Provide the [X, Y] coordinate of the cell's center where the given text is located.  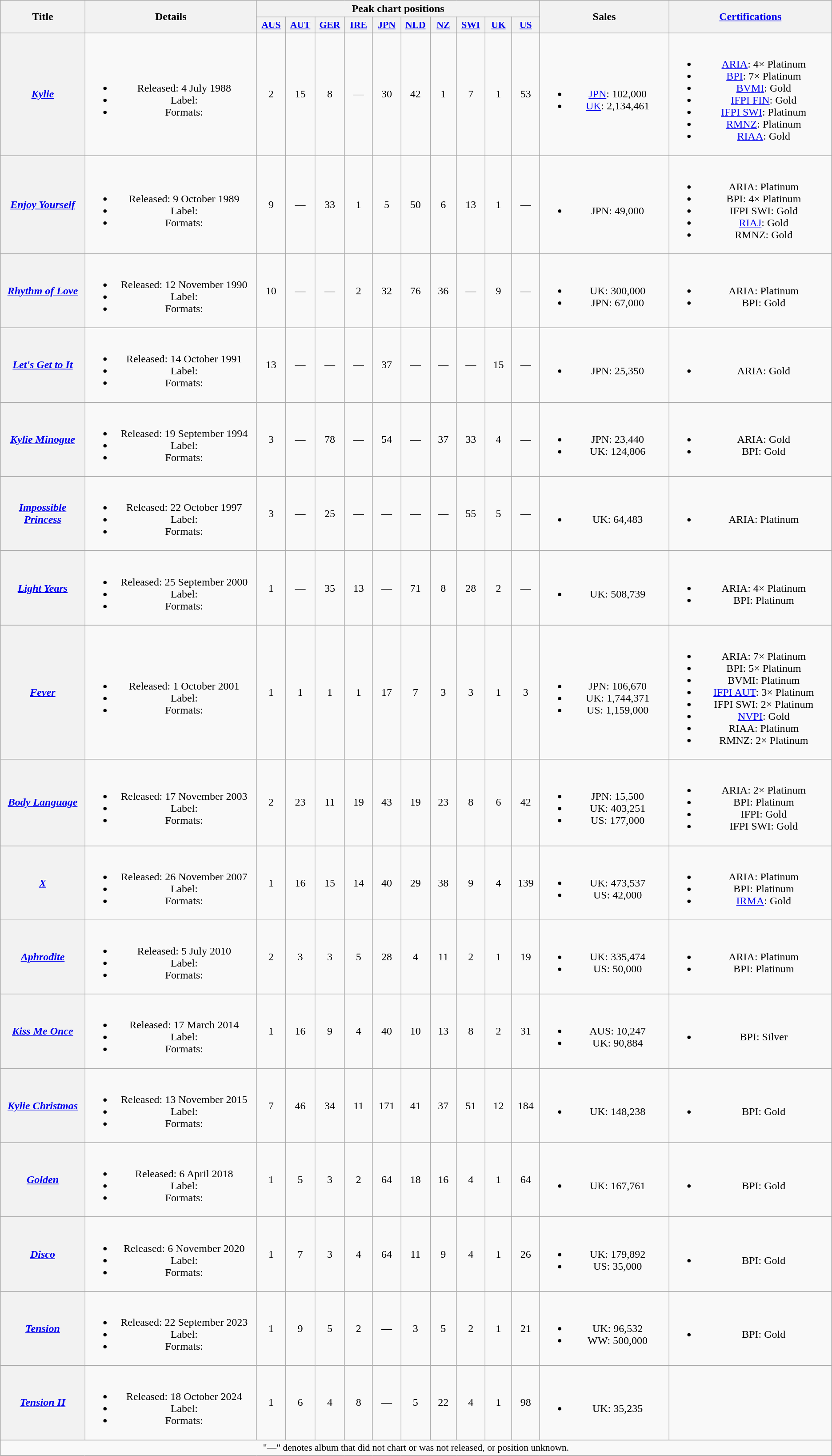
AUT [300, 25]
29 [416, 883]
ARIA: 4× PlatinumBPI: 7× PlatinumBVMI: GoldIFPI FIN: GoldIFPI SWI: PlatinumRMNZ: PlatinumRIAA: Gold [750, 94]
Released: 18 October 2024Label: Formats: [171, 1402]
UK: 508,739 [604, 588]
43 [387, 802]
21 [526, 1328]
ARIA: 4× PlatinumBPI: Platinum [750, 588]
Let's Get to It [43, 365]
GER [330, 25]
Disco [43, 1254]
35 [330, 588]
Kylie Christmas [43, 1105]
Peak chart positions [398, 9]
76 [416, 291]
Released: 19 September 1994Label: Formats: [171, 439]
ARIA: Gold [750, 365]
17 [387, 692]
Impossible Princess [43, 514]
Released: 22 September 2023Label: Formats: [171, 1328]
JPN: 15,500UK: 403,251US: 177,000 [604, 802]
36 [444, 291]
55 [471, 514]
46 [300, 1105]
Released: 22 October 1997Label: Formats: [171, 514]
Enjoy Yourself [43, 205]
Released: 25 September 2000Label: Formats: [171, 588]
Body Language [43, 802]
Released: 6 April 2018Label: Formats: [171, 1180]
Rhythm of Love [43, 291]
Certifications [750, 17]
ARIA: PlatinumBPI: 4× PlatinumIFPI SWI: GoldRIAJ: GoldRMNZ: Gold [750, 205]
30 [387, 94]
UK: 167,761 [604, 1180]
14 [358, 883]
JPN: 102,000UK: 2,134,461 [604, 94]
ARIA: 2× PlatinumBPI: PlatinumIFPI: GoldIFPI SWI: Gold [750, 802]
UK: 335,474US: 50,000 [604, 957]
Released: 6 November 2020Label: Formats: [171, 1254]
ARIA: PlatinumBPI: Platinum [750, 957]
NLD [416, 25]
JPN: 23,440UK: 124,806 [604, 439]
Released: 14 October 1991Label: Formats: [171, 365]
UK: 300,000JPN: 67,000 [604, 291]
Released: 5 July 2010Label: Formats: [171, 957]
Kylie Minogue [43, 439]
32 [387, 291]
41 [416, 1105]
50 [416, 205]
ARIA: Platinum [750, 514]
Released: 13 November 2015Label: Formats: [171, 1105]
Title [43, 17]
25 [330, 514]
X [43, 883]
Released: 17 November 2003Label: Formats: [171, 802]
139 [526, 883]
JPN: 106,670UK: 1,744,371US: 1,159,000 [604, 692]
JPN: 25,350 [604, 365]
78 [330, 439]
22 [444, 1402]
JPN: 49,000 [604, 205]
Kylie [43, 94]
18 [416, 1180]
Golden [43, 1180]
US [526, 25]
171 [387, 1105]
UK: 473,537US: 42,000 [604, 883]
JPN [387, 25]
54 [387, 439]
ARIA: PlatinumBPI: PlatinumIRMA: Gold [750, 883]
184 [526, 1105]
UK: 64,483 [604, 514]
BPI: Silver [750, 1031]
53 [526, 94]
Tension [43, 1328]
AUS: 10,247UK: 90,884 [604, 1031]
Released: 26 November 2007Label: Formats: [171, 883]
71 [416, 588]
34 [330, 1105]
NZ [444, 25]
12 [498, 1105]
Released: 1 October 2001Label: Formats: [171, 692]
UK: 179,892US: 35,000 [604, 1254]
Sales [604, 17]
Tension II [43, 1402]
38 [444, 883]
SWI [471, 25]
98 [526, 1402]
Fever [43, 692]
26 [526, 1254]
Released: 12 November 1990Label: Formats: [171, 291]
ARIA: PlatinumBPI: Gold [750, 291]
31 [526, 1031]
ARIA: GoldBPI: Gold [750, 439]
Kiss Me Once [43, 1031]
Light Years [43, 588]
UK: 96,532WW: 500,000 [604, 1328]
ARIA: 7× PlatinumBPI: 5× PlatinumBVMI: PlatinumIFPI AUT: 3× PlatinumIFPI SWI: 2× PlatinumNVPI: GoldRIAA: PlatinumRMNZ: 2× Platinum [750, 692]
AUS [271, 25]
Released: 17 March 2014Label: Formats: [171, 1031]
Released: 4 July 1988Label: Formats: [171, 94]
Released: 9 October 1989Label: Formats: [171, 205]
Aphrodite [43, 957]
"—" denotes album that did not chart or was not released, or position unknown. [416, 1448]
51 [471, 1105]
UK: 148,238 [604, 1105]
UK [498, 25]
Details [171, 17]
UK: 35,235 [604, 1402]
IRE [358, 25]
